Provide the (X, Y) coordinate of the cell's center where the given text is located.  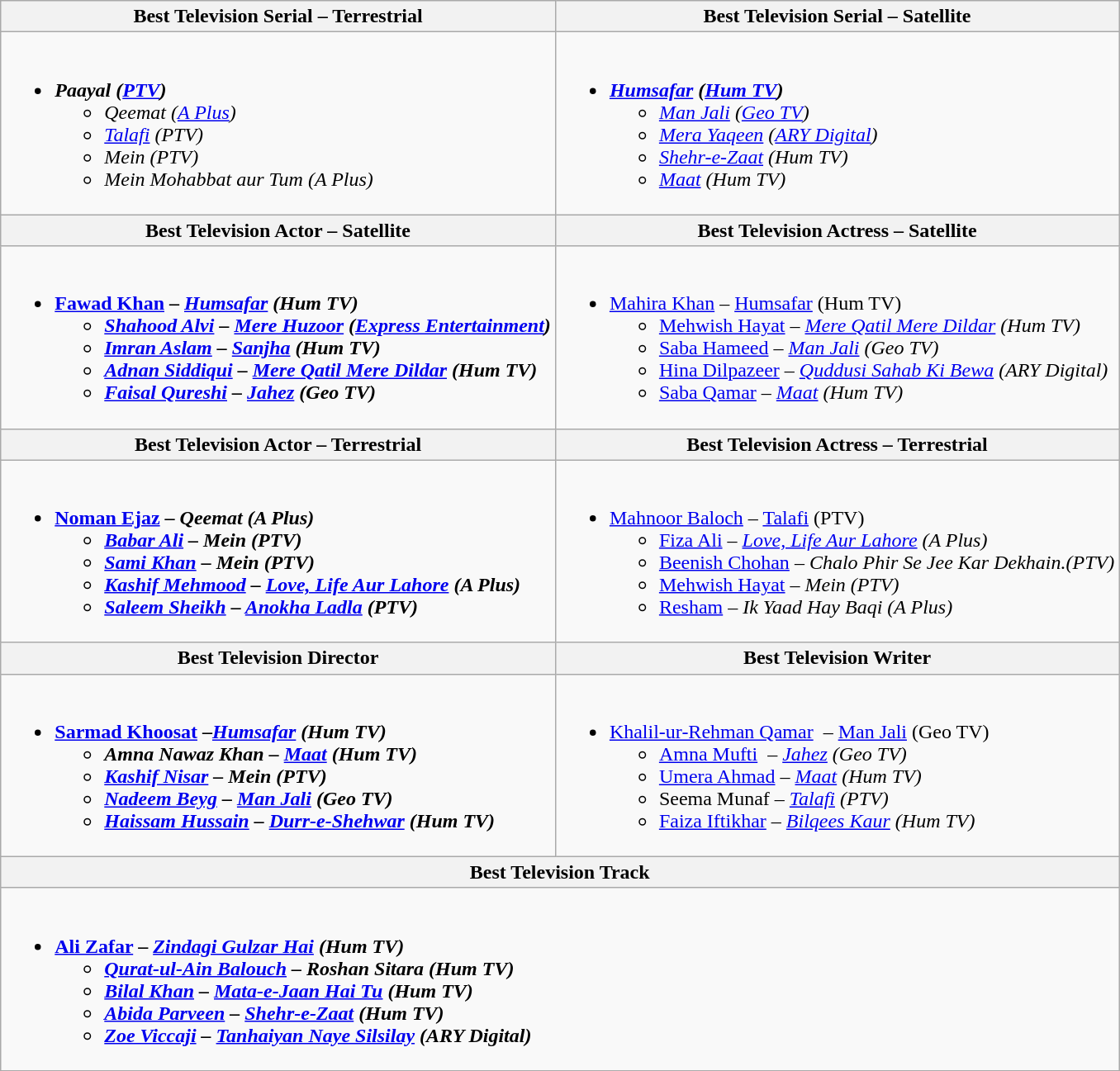
Best Television Actor – Satellite (278, 230)
Paayal (PTV)Qeemat (A Plus)Talafi (PTV)Mein (PTV)Mein Mohabbat aur Tum (A Plus) (278, 124)
Best Television Serial – Satellite (837, 17)
Best Television Actor – Terrestrial (278, 444)
Best Television Actress – Satellite (837, 230)
Best Television Director (278, 658)
Humsafar (Hum TV)Man Jali (Geo TV)Mera Yaqeen (ARY Digital)Shehr-e-Zaat (Hum TV)Maat (Hum TV) (837, 124)
Best Television Serial – Terrestrial (278, 17)
Best Television Track (560, 872)
Best Television Writer (837, 658)
Best Television Actress – Terrestrial (837, 444)
